Return the [x, y] coordinate for the center point of the cell that contains the specified text.  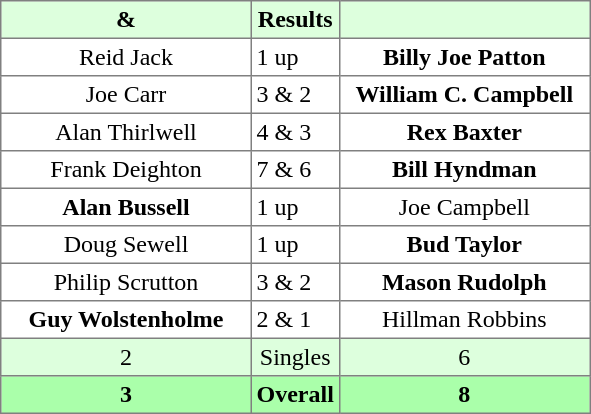
Billy Joe Patton [464, 57]
Results [295, 20]
Overall [295, 395]
Rex Baxter [464, 132]
Philip Scrutton [126, 282]
6 [464, 357]
7 & 6 [295, 170]
Singles [295, 357]
3 [126, 395]
Bill Hyndman [464, 170]
William C. Campbell [464, 95]
Mason Rudolph [464, 282]
Joe Campbell [464, 207]
Hillman Robbins [464, 320]
Bud Taylor [464, 245]
4 & 3 [295, 132]
Reid Jack [126, 57]
& [126, 20]
2 [126, 357]
Joe Carr [126, 95]
Alan Bussell [126, 207]
Frank Deighton [126, 170]
Guy Wolstenholme [126, 320]
Alan Thirlwell [126, 132]
2 & 1 [295, 320]
8 [464, 395]
Doug Sewell [126, 245]
